Determine the (X, Y) coordinate at the center of the cell enclosing the given text.  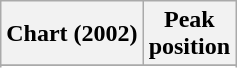
Peakposition (189, 34)
Chart (2002) (72, 34)
